Capture the cell that displays the provided text and extract its (x, y) central coordinate. 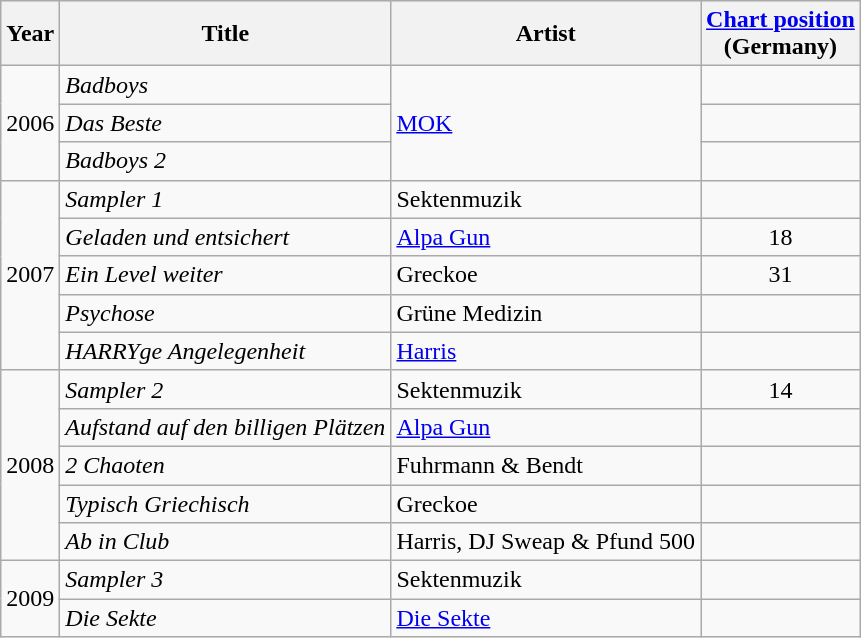
2 Chaoten (226, 465)
Das Beste (226, 123)
MOK (546, 123)
Fuhrmann & Bendt (546, 465)
Badboys (226, 85)
Chart position(Germany) (781, 34)
Sampler 3 (226, 580)
18 (781, 237)
Badboys 2 (226, 161)
14 (781, 389)
Ab in Club (226, 542)
31 (781, 275)
Aufstand auf den billigen Plätzen (226, 427)
Typisch Griechisch (226, 503)
Harris, DJ Sweap & Pfund 500 (546, 542)
Harris (546, 351)
HARRYge Angelegenheit (226, 351)
Year (30, 34)
Artist (546, 34)
Psychose (226, 313)
2006 (30, 123)
Sampler 1 (226, 199)
Geladen und entsichert (226, 237)
Sampler 2 (226, 389)
Title (226, 34)
Grüne Medizin (546, 313)
Ein Level weiter (226, 275)
2009 (30, 599)
2008 (30, 465)
2007 (30, 275)
